Provide the (X, Y) coordinate of the cell's center where the given text is located.  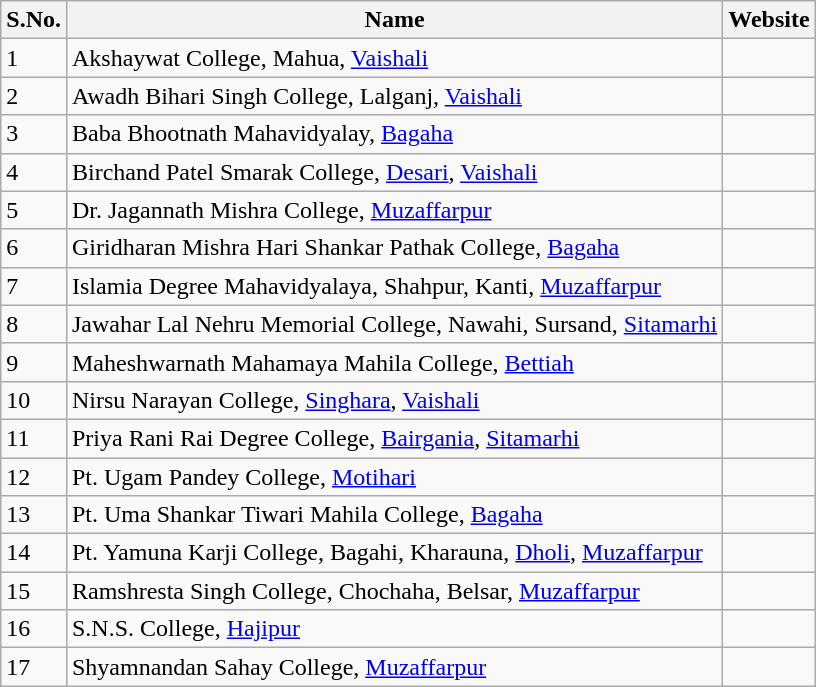
Name (394, 20)
Islamia Degree Mahavidyalaya, Shahpur, Kanti, Muzaffarpur (394, 286)
12 (34, 477)
S.No. (34, 20)
Baba Bhootnath Mahavidyalay, Bagaha (394, 134)
13 (34, 515)
2 (34, 96)
8 (34, 324)
14 (34, 553)
17 (34, 667)
Jawahar Lal Nehru Memorial College, Nawahi, Sursand, Sitamarhi (394, 324)
Giridharan Mishra Hari Shankar Pathak College, Bagaha (394, 248)
Ramshresta Singh College, Chochaha, Belsar, Muzaffarpur (394, 591)
Maheshwarnath Mahamaya Mahila College, Bettiah (394, 362)
Priya Rani Rai Degree College, Bairgania, Sitamarhi (394, 438)
9 (34, 362)
Pt. Uma Shankar Tiwari Mahila College, Bagaha (394, 515)
Birchand Patel Smarak College, Desari, Vaishali (394, 172)
S.N.S. College, Hajipur (394, 629)
Akshaywat College, Mahua, Vaishali (394, 58)
5 (34, 210)
Pt. Yamuna Karji College, Bagahi, Kharauna, Dholi, Muzaffarpur (394, 553)
6 (34, 248)
Website (769, 20)
11 (34, 438)
3 (34, 134)
10 (34, 400)
16 (34, 629)
Shyamnandan Sahay College, Muzaffarpur (394, 667)
4 (34, 172)
Awadh Bihari Singh College, Lalganj, Vaishali (394, 96)
Dr. Jagannath Mishra College, Muzaffarpur (394, 210)
1 (34, 58)
Nirsu Narayan College, Singhara, Vaishali (394, 400)
15 (34, 591)
Pt. Ugam Pandey College, Motihari (394, 477)
7 (34, 286)
